Locate the cell with the specified text and output its (x, y) center coordinate. 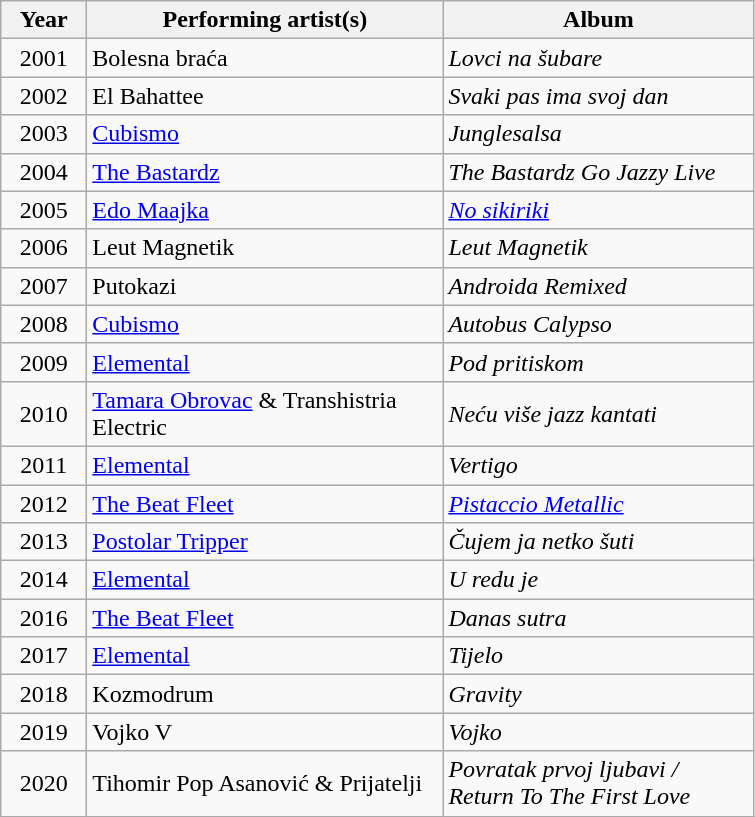
Vertigo (598, 465)
2017 (44, 656)
Album (598, 20)
Čujem ja netko šuti (598, 542)
Tihomir Pop Asanović & Prijatelji (265, 784)
2018 (44, 694)
2019 (44, 732)
Junglesalsa (598, 134)
Kozmodrum (265, 694)
Postolar Tripper (265, 542)
Pod pritiskom (598, 362)
Danas sutra (598, 618)
Povratak prvoj ljubavi / Return To The First Love (598, 784)
2006 (44, 248)
2008 (44, 324)
Autobus Calypso (598, 324)
Bolesna braća (265, 58)
Edo Maajka (265, 210)
Vojko (598, 732)
Vojko V (265, 732)
2012 (44, 503)
Performing artist(s) (265, 20)
Year (44, 20)
2002 (44, 96)
2009 (44, 362)
The Bastardz (265, 172)
Lovci na šubare (598, 58)
Gravity (598, 694)
El Bahattee (265, 96)
2004 (44, 172)
U redu je (598, 580)
No sikiriki (598, 210)
The Bastardz Go Jazzy Live (598, 172)
Neću više jazz kantati (598, 414)
2011 (44, 465)
2016 (44, 618)
2014 (44, 580)
Androida Remixed (598, 286)
Tijelo (598, 656)
2001 (44, 58)
2020 (44, 784)
2010 (44, 414)
Pistaccio Metallic (598, 503)
2013 (44, 542)
Svaki pas ima svoj dan (598, 96)
2003 (44, 134)
Tamara Obrovac & Transhistria Electric (265, 414)
2005 (44, 210)
Putokazi (265, 286)
2007 (44, 286)
